Find where the given text appears and provide that cell's center as (X, Y) coordinate. 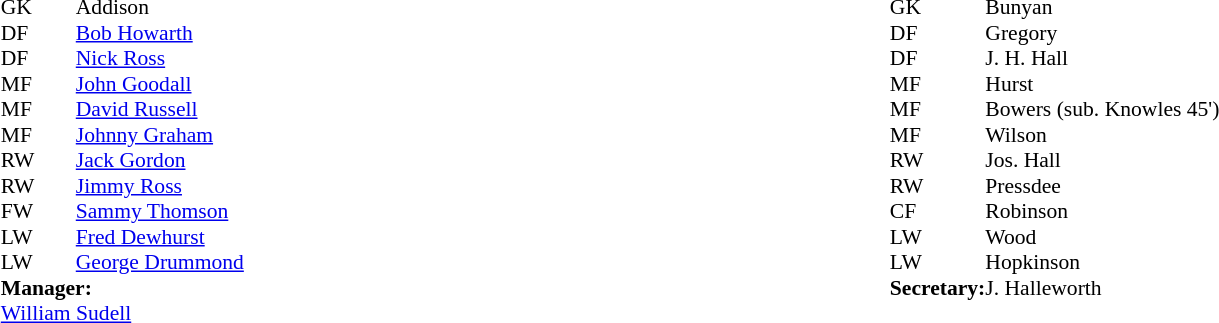
Bob Howarth (160, 33)
Jack Gordon (160, 161)
David Russell (160, 109)
John Goodall (160, 84)
Nick Ross (160, 59)
FW (20, 211)
Manager: (122, 288)
CF (938, 211)
Sammy Thomson (160, 211)
Jimmy Ross (160, 186)
George Drummond (160, 263)
Fred Dewhurst (160, 237)
Secretary: (938, 288)
Johnny Graham (160, 135)
